Find where the given text appears and provide that cell's center as (X, Y) coordinate. 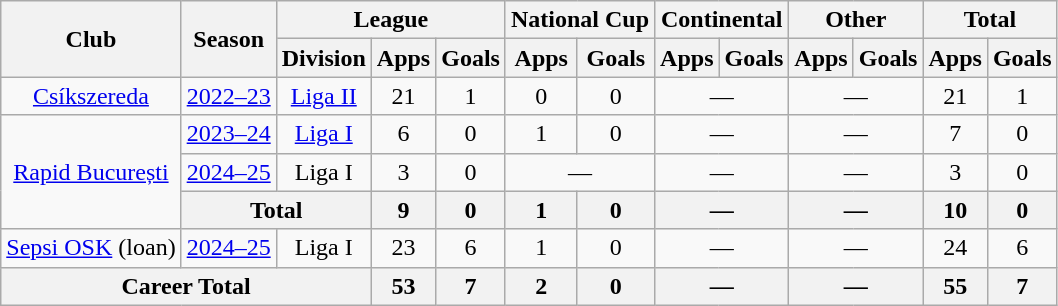
Rapid București (91, 172)
2022–23 (228, 96)
10 (955, 210)
23 (403, 248)
2023–24 (228, 134)
Sepsi OSK (loan) (91, 248)
National Cup (580, 20)
Club (91, 39)
2 (541, 286)
Season (228, 39)
Liga II (324, 96)
Other (856, 20)
55 (955, 286)
League (390, 20)
Career Total (186, 286)
24 (955, 248)
Continental (722, 20)
9 (403, 210)
Csíkszereda (91, 96)
53 (403, 286)
Division (324, 58)
